Locate the cell with the specified text and output its [x, y] center coordinate. 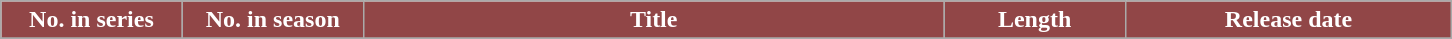
Title [653, 20]
Release date [1288, 20]
No. in season [272, 20]
No. in series [92, 20]
Length [1034, 20]
